Locate the cell with the specified text and output its (X, Y) center coordinate. 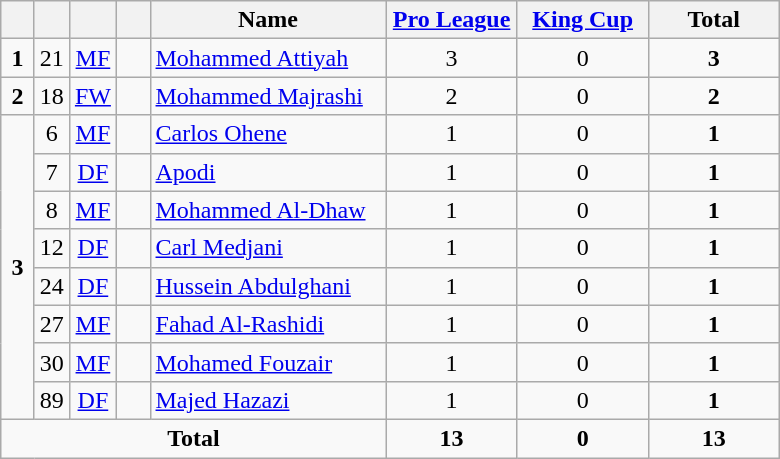
12 (52, 248)
30 (52, 362)
7 (52, 172)
27 (52, 324)
18 (52, 96)
Apodi (268, 172)
8 (52, 210)
Name (268, 20)
Hussein Abdulghani (268, 286)
Carlos Ohene (268, 134)
Fahad Al-Rashidi (268, 324)
King Cup (582, 20)
Pro League (452, 20)
Mohamed Fouzair (268, 362)
Majed Hazazi (268, 400)
Mohammed Al-Dhaw (268, 210)
Carl Medjani (268, 248)
Mohammed Majrashi (268, 96)
Mohammed Attiyah (268, 58)
6 (52, 134)
24 (52, 286)
FW (92, 96)
21 (52, 58)
89 (52, 400)
